Pinpoint the cell where the given text exists, returning its (x, y) midpoint coordinate. 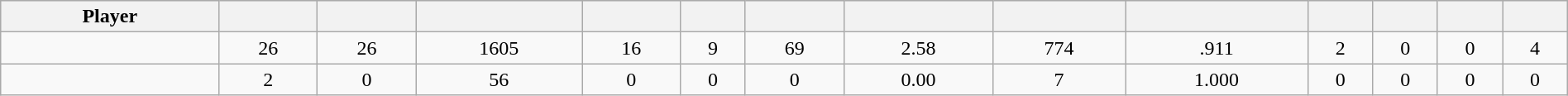
56 (500, 79)
1.000 (1217, 79)
0.00 (918, 79)
9 (713, 48)
1605 (500, 48)
16 (632, 48)
4 (1535, 48)
7 (1059, 79)
69 (794, 48)
2.58 (918, 48)
Player (110, 17)
774 (1059, 48)
.911 (1217, 48)
